Output the (x, y) coordinate of the center of the cell containing the given text.  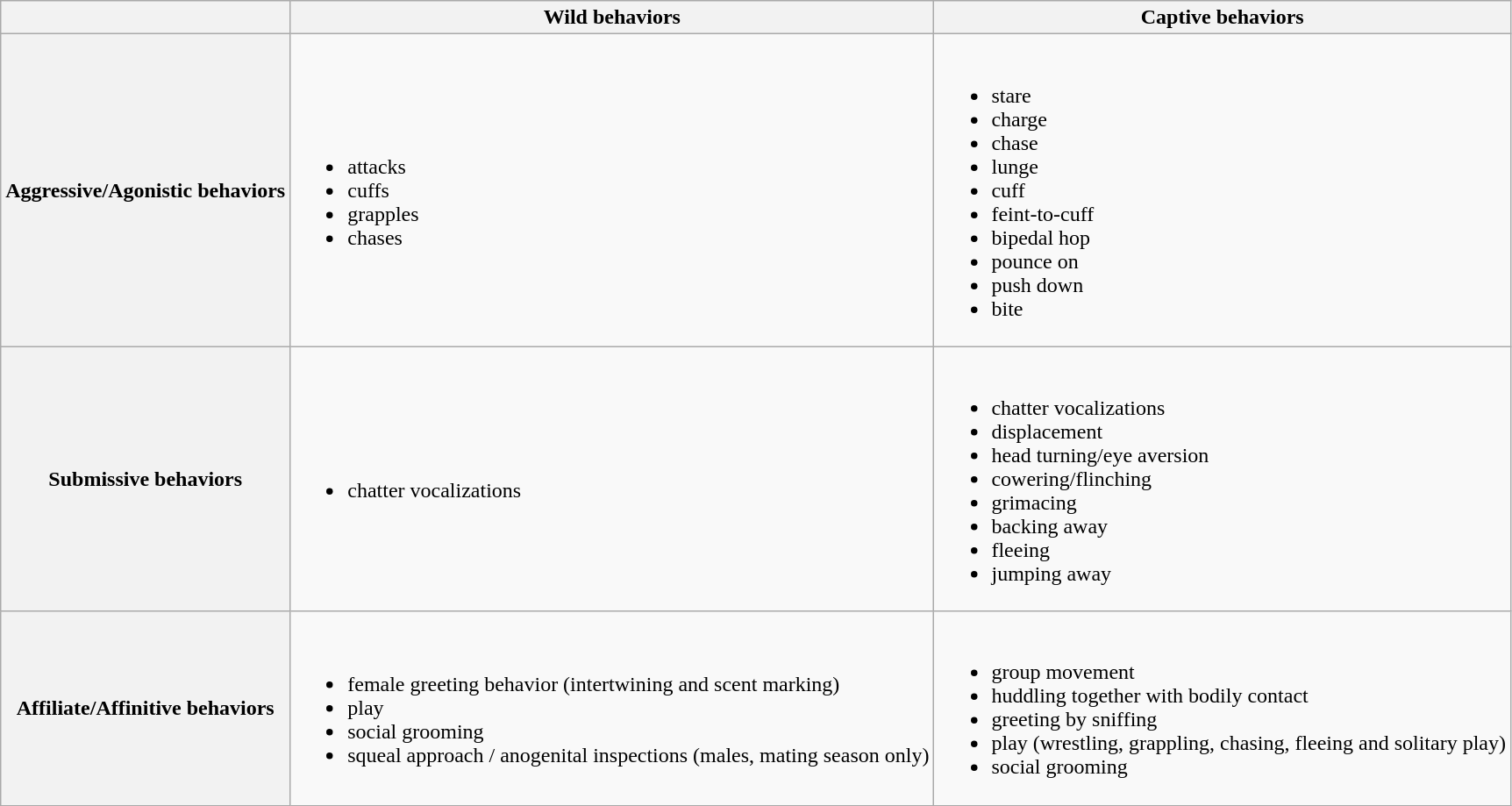
Aggressive/Agonistic behaviors (146, 190)
Wild behaviors (612, 18)
Captive behaviors (1223, 18)
female greeting behavior (intertwining and scent marking)playsocial groomingsqueal approach / anogenital inspections (males, mating season only) (612, 709)
group movementhuddling together with bodily contactgreeting by sniffingplay (wrestling, grappling, chasing, fleeing and solitary play)social grooming (1223, 709)
attackscuffsgrappleschases (612, 190)
Affiliate/Affinitive behaviors (146, 709)
Submissive behaviors (146, 479)
chatter vocalizations (612, 479)
starechargechaselungecufffeint-to-cuffbipedal hoppounce onpush downbite (1223, 190)
chatter vocalizationsdisplacementhead turning/eye aversioncowering/flinchinggrimacingbacking awayfleeingjumping away (1223, 479)
